Return (X, Y) of the center of cell containing provided text 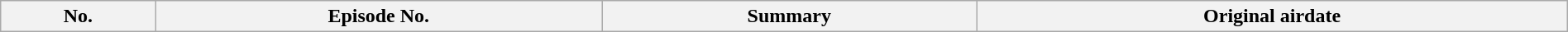
Original airdate (1272, 16)
No. (78, 16)
Summary (789, 16)
Episode No. (379, 16)
